Extract the [X, Y] coordinate from the center of the cell holding the provided text.  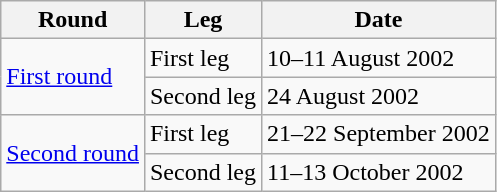
10–11 August 2002 [379, 58]
Date [379, 20]
11–13 October 2002 [379, 172]
First round [73, 77]
Round [73, 20]
Leg [202, 20]
Second round [73, 153]
24 August 2002 [379, 96]
21–22 September 2002 [379, 134]
